Pinpoint the cell where the given text exists, returning its (x, y) midpoint coordinate. 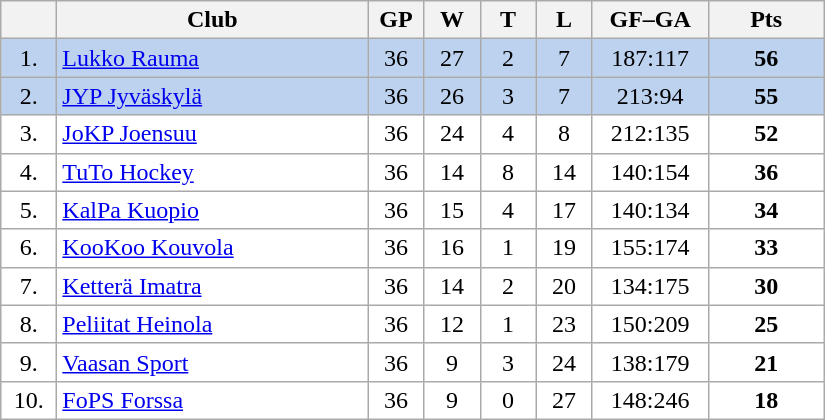
19 (564, 248)
213:94 (650, 96)
23 (564, 324)
140:134 (650, 210)
10. (29, 400)
56 (766, 58)
18 (766, 400)
Pts (766, 20)
15 (452, 210)
3. (29, 134)
9. (29, 362)
JYP Jyväskylä (212, 96)
150:209 (650, 324)
W (452, 20)
34 (766, 210)
0 (508, 400)
GP (396, 20)
T (508, 20)
25 (766, 324)
L (564, 20)
20 (564, 286)
187:117 (650, 58)
Peliitat Heinola (212, 324)
8. (29, 324)
6. (29, 248)
148:246 (650, 400)
17 (564, 210)
212:135 (650, 134)
TuTo Hockey (212, 172)
26 (452, 96)
12 (452, 324)
Vaasan Sport (212, 362)
55 (766, 96)
KooKoo Kouvola (212, 248)
4. (29, 172)
155:174 (650, 248)
Ketterä Imatra (212, 286)
Club (212, 20)
1. (29, 58)
5. (29, 210)
33 (766, 248)
21 (766, 362)
FoPS Forssa (212, 400)
16 (452, 248)
138:179 (650, 362)
140:154 (650, 172)
52 (766, 134)
7. (29, 286)
JoKP Joensuu (212, 134)
Lukko Rauma (212, 58)
GF–GA (650, 20)
30 (766, 286)
KalPa Kuopio (212, 210)
134:175 (650, 286)
2. (29, 96)
